For the text-containing cell, return its midpoint in (X, Y) coordinate format. 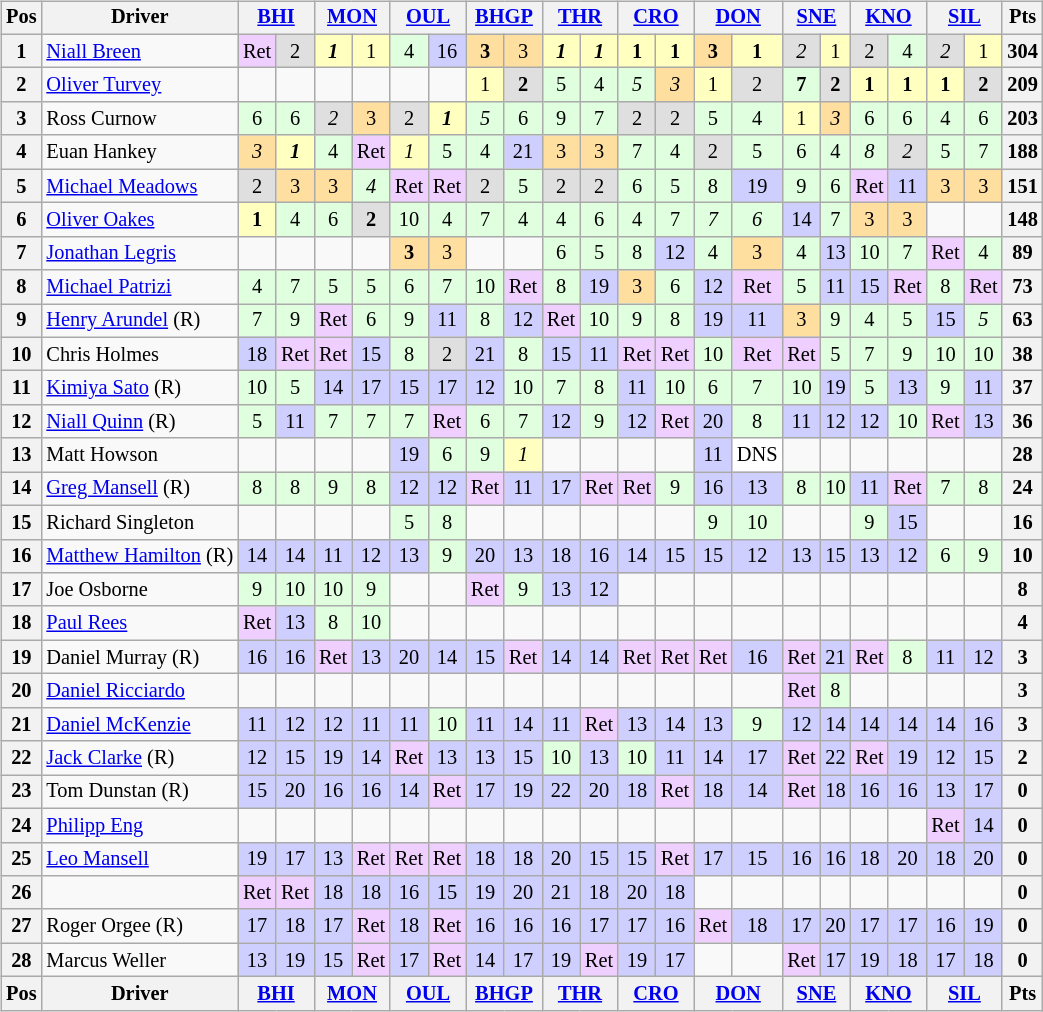
Matthew Hamilton (R) (140, 556)
Richard Singleton (140, 522)
Chris Holmes (140, 354)
Paul Rees (140, 623)
63 (1022, 321)
203 (1022, 119)
Philipp Eng (140, 825)
Michael Meadows (140, 186)
89 (1022, 253)
36 (1022, 422)
Matt Howson (140, 455)
Euan Hankey (140, 152)
Jack Clarke (R) (140, 758)
209 (1022, 85)
Ross Curnow (140, 119)
DNS (757, 455)
26 (21, 893)
73 (1022, 287)
304 (1022, 51)
Niall Breen (140, 51)
Marcus Weller (140, 960)
Roger Orgee (R) (140, 926)
148 (1022, 220)
27 (21, 926)
Leo Mansell (140, 859)
Oliver Turvey (140, 85)
Niall Quinn (R) (140, 422)
37 (1022, 388)
Oliver Oakes (140, 220)
Daniel McKenzie (140, 724)
151 (1022, 186)
Tom Dunstan (R) (140, 792)
Greg Mansell (R) (140, 489)
188 (1022, 152)
Michael Patrizi (140, 287)
Kimiya Sato (R) (140, 388)
Daniel Murray (R) (140, 657)
23 (21, 792)
38 (1022, 354)
Jonathan Legris (140, 253)
25 (21, 859)
Joe Osborne (140, 590)
Henry Arundel (R) (140, 321)
Daniel Ricciardo (140, 691)
